Locate the cell with the specified text and output its [x, y] center coordinate. 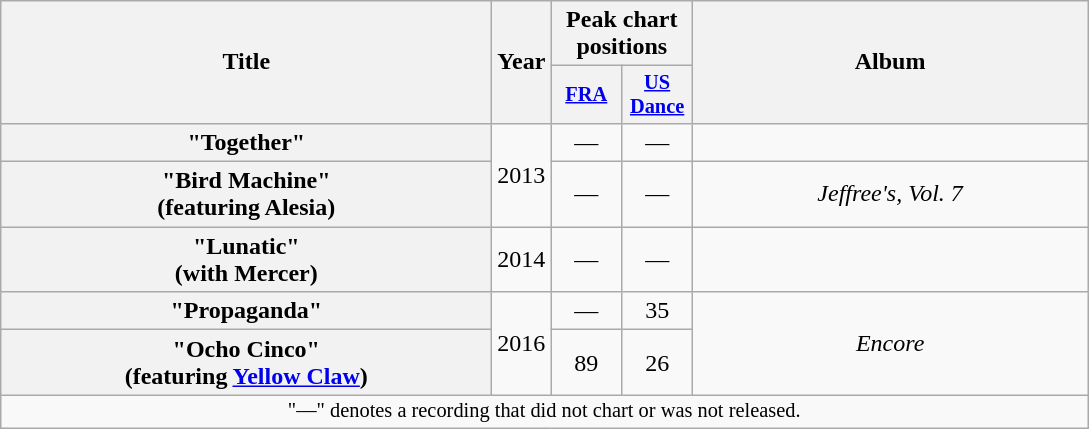
2016 [522, 344]
"—" denotes a recording that did not chart or was not released. [544, 412]
2013 [522, 174]
"Lunatic"(with Mercer) [246, 260]
Year [522, 62]
26 [658, 362]
Jeffree's, Vol. 7 [890, 194]
89 [586, 362]
"Together" [246, 142]
FRA [586, 95]
USDance [658, 95]
"Propaganda" [246, 311]
"Bird Machine"(featuring Alesia) [246, 194]
Encore [890, 344]
Title [246, 62]
"Ocho Cinco"(featuring Yellow Claw) [246, 362]
2014 [522, 260]
Album [890, 62]
Peak chart positions [622, 34]
35 [658, 311]
